For the text-containing cell, return its midpoint in (X, Y) coordinate format. 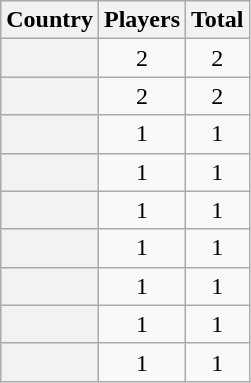
Country (50, 20)
Players (142, 20)
Total (218, 20)
